Determine the (x, y) coordinate at the center of the cell enclosing the given text.  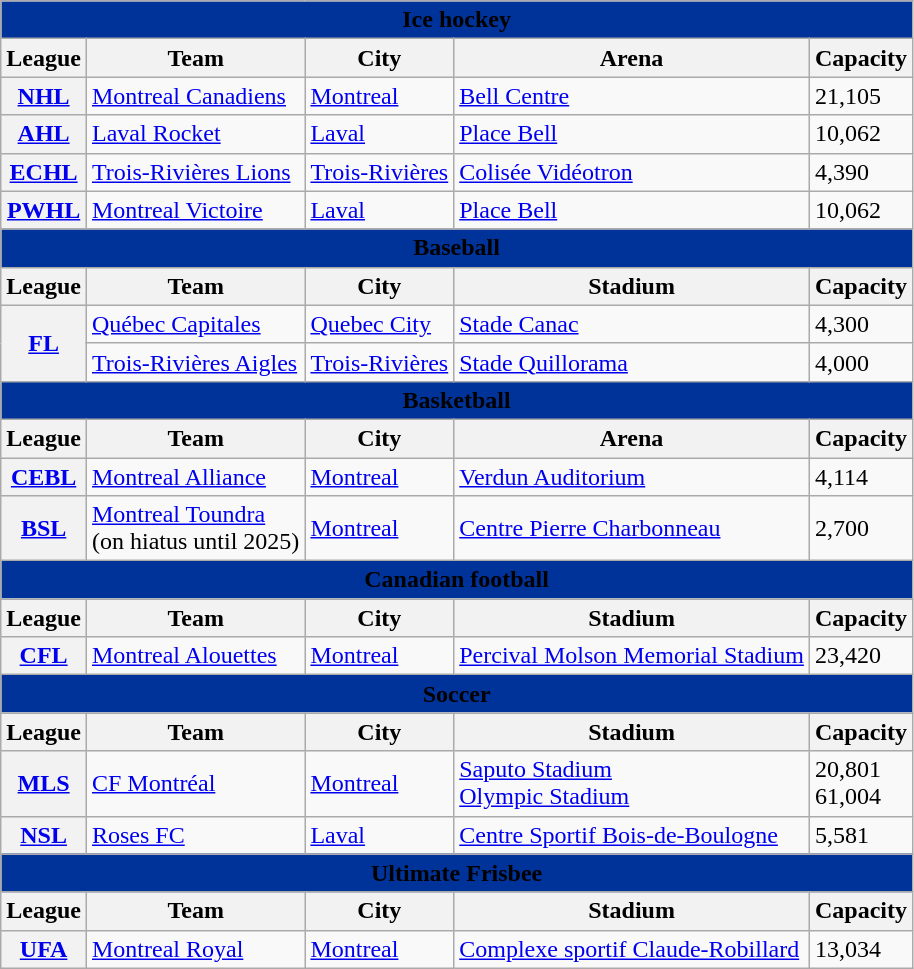
Stade Quillorama (632, 362)
Basketball (457, 400)
4,300 (860, 324)
AHL (44, 134)
Montreal Canadiens (195, 96)
PWHL (44, 210)
21,105 (860, 96)
Montreal Toundra (on hiatus until 2025) (195, 528)
Colisée Vidéotron (632, 172)
Saputo Stadium Olympic Stadium (632, 784)
Verdun Auditorium (632, 477)
4,000 (860, 362)
Trois-Rivières Aigles (195, 362)
Laval Rocket (195, 134)
20,801 61,004 (860, 784)
CEBL (44, 477)
Trois-Rivières Lions (195, 172)
NHL (44, 96)
Soccer (457, 694)
Bell Centre (632, 96)
FL (44, 343)
CFL (44, 656)
UFA (44, 949)
Complexe sportif Claude-Robillard (632, 949)
ECHL (44, 172)
MLS (44, 784)
Baseball (457, 248)
CF Montréal (195, 784)
13,034 (860, 949)
Stade Canac (632, 324)
Montreal Victoire (195, 210)
5,581 (860, 835)
Montreal Alouettes (195, 656)
BSL (44, 528)
Ice hockey (457, 20)
Roses FC (195, 835)
2,700 (860, 528)
Montreal Alliance (195, 477)
Centre Pierre Charbonneau (632, 528)
Centre Sportif Bois-de-Boulogne (632, 835)
Montreal Royal (195, 949)
Canadian football (457, 580)
4,390 (860, 172)
4,114 (860, 477)
Ultimate Frisbee (457, 873)
Percival Molson Memorial Stadium (632, 656)
Québec Capitales (195, 324)
Quebec City (380, 324)
23,420 (860, 656)
NSL (44, 835)
